Extract the (x, y) coordinate from the center of the cell holding the provided text.  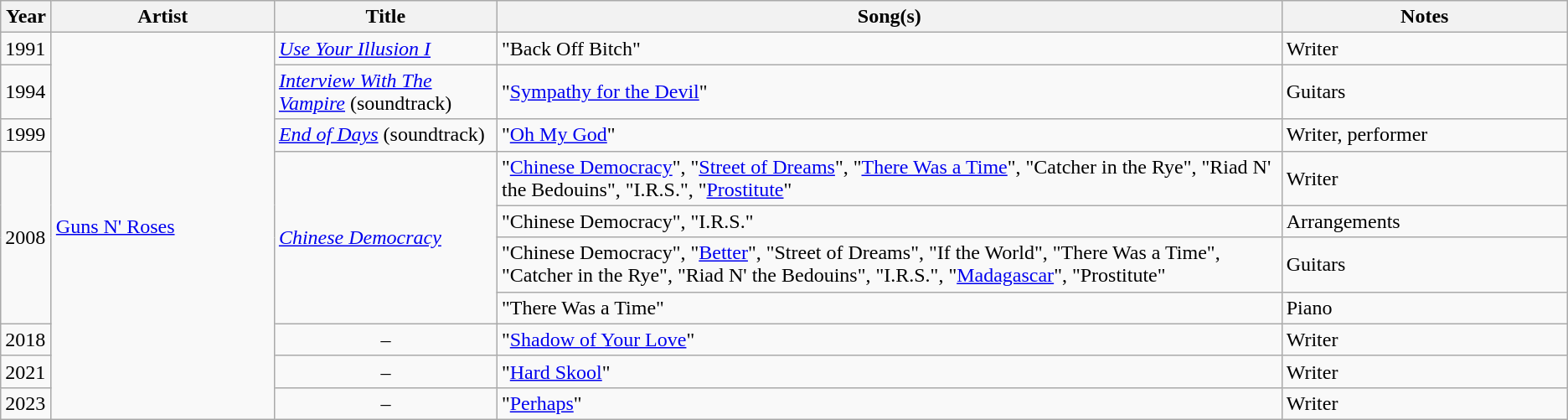
End of Days (soundtrack) (385, 135)
Year (27, 17)
Chinese Democracy (385, 237)
1999 (27, 135)
"Chinese Democracy", "Street of Dreams", "There Was a Time", "Catcher in the Rye", "Riad N' the Bedouins", "I.R.S.", "Prostitute" (890, 178)
1991 (27, 49)
Song(s) (890, 17)
Guns N' Roses (162, 226)
2008 (27, 237)
Notes (1424, 17)
2023 (27, 403)
"Hard Skool" (890, 371)
Use Your Illusion I (385, 49)
"There Was a Time" (890, 308)
Arrangements (1424, 221)
"Chinese Democracy", "I.R.S." (890, 221)
"Shadow of Your Love" (890, 340)
2021 (27, 371)
"Perhaps" (890, 403)
Interview With The Vampire (soundtrack) (385, 92)
Piano (1424, 308)
2018 (27, 340)
Writer, performer (1424, 135)
1994 (27, 92)
Title (385, 17)
"Sympathy for the Devil" (890, 92)
"Oh My God" (890, 135)
"Back Off Bitch" (890, 49)
Artist (162, 17)
